Return (X, Y) of the center of cell containing provided text 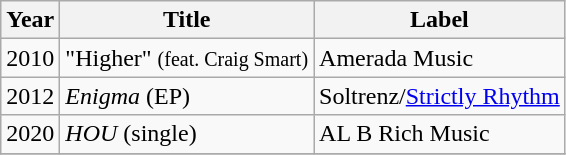
Label (440, 20)
2012 (30, 96)
HOU (single) (187, 134)
Soltrenz/Strictly Rhythm (440, 96)
AL B Rich Music (440, 134)
Enigma (EP) (187, 96)
2020 (30, 134)
Year (30, 20)
Amerada Music (440, 58)
2010 (30, 58)
"Higher" (feat. Craig Smart) (187, 58)
Title (187, 20)
